Pinpoint the cell where the given text exists, returning its (x, y) midpoint coordinate. 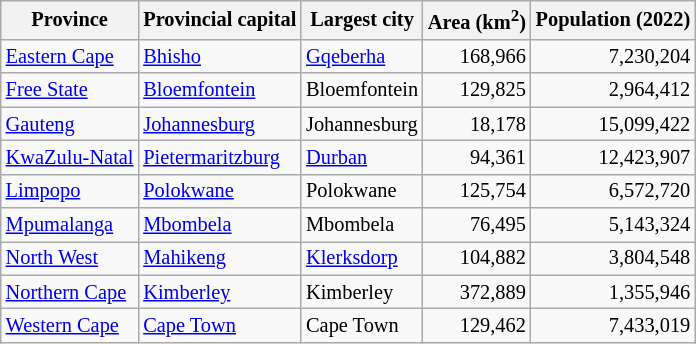
1,355,946 (613, 292)
Western Cape (70, 326)
76,495 (477, 225)
129,825 (477, 90)
Pietermaritzburg (220, 157)
Province (70, 20)
12,423,907 (613, 157)
Largest city (362, 20)
Mpumalanga (70, 225)
6,572,720 (613, 191)
Limpopo (70, 191)
372,889 (477, 292)
15,099,422 (613, 124)
Northern Cape (70, 292)
18,178 (477, 124)
3,804,548 (613, 258)
Area (km2) (477, 20)
5,143,324 (613, 225)
Free State (70, 90)
Eastern Cape (70, 56)
104,882 (477, 258)
North West (70, 258)
2,964,412 (613, 90)
94,361 (477, 157)
Bhisho (220, 56)
129,462 (477, 326)
KwaZulu-Natal (70, 157)
Gauteng (70, 124)
Gqeberha (362, 56)
Population (2022) (613, 20)
Klerksdorp (362, 258)
Durban (362, 157)
7,433,019 (613, 326)
Provincial capital (220, 20)
Mahikeng (220, 258)
7,230,204 (613, 56)
168,966 (477, 56)
125,754 (477, 191)
